Determine the (X, Y) coordinate at the center of the cell enclosing the given text.  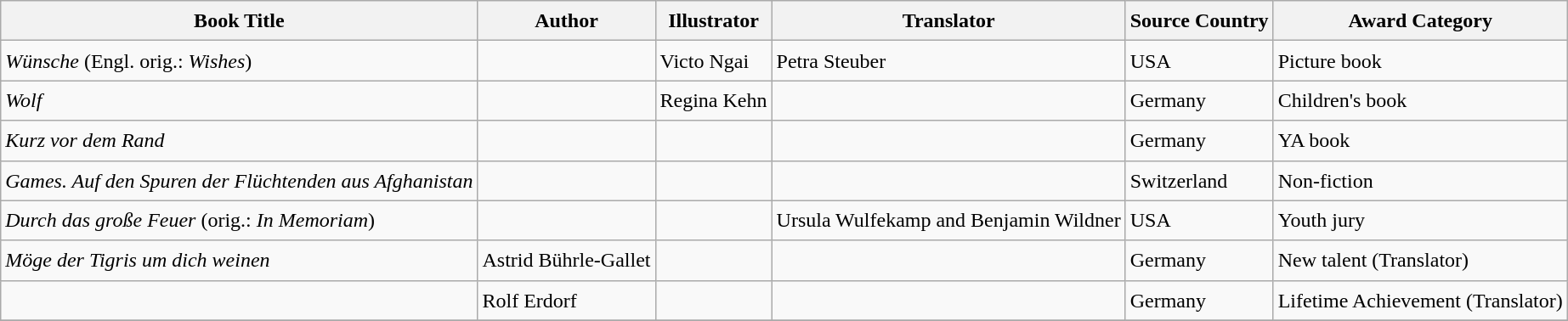
Astrid Bührle-Gallet (566, 260)
Translator (948, 20)
Source Country (1199, 20)
Games. Auf den Spuren der Flüchtenden aus Afghanistan (240, 180)
Rolf Erdorf (566, 301)
Illustrator (714, 20)
Youth jury (1420, 221)
Award Category (1420, 20)
Switzerland (1199, 180)
Durch das große Feuer (orig.: In Memoriam) (240, 221)
Ursula Wulfekamp and Benjamin Wildner (948, 221)
YA book (1420, 141)
Book Title (240, 20)
Victo Ngai (714, 61)
Lifetime Achievement (Translator) (1420, 301)
Author (566, 20)
Regina Kehn (714, 100)
Kurz vor dem Rand (240, 141)
Petra Steuber (948, 61)
Children's book (1420, 100)
Non-fiction (1420, 180)
Möge der Tigris um dich weinen (240, 260)
Wolf (240, 100)
Picture book (1420, 61)
Wünsche (Engl. orig.: Wishes) (240, 61)
New talent (Translator) (1420, 260)
